Search for the cell housing the specified text and yield its (X, Y) center coordinate. 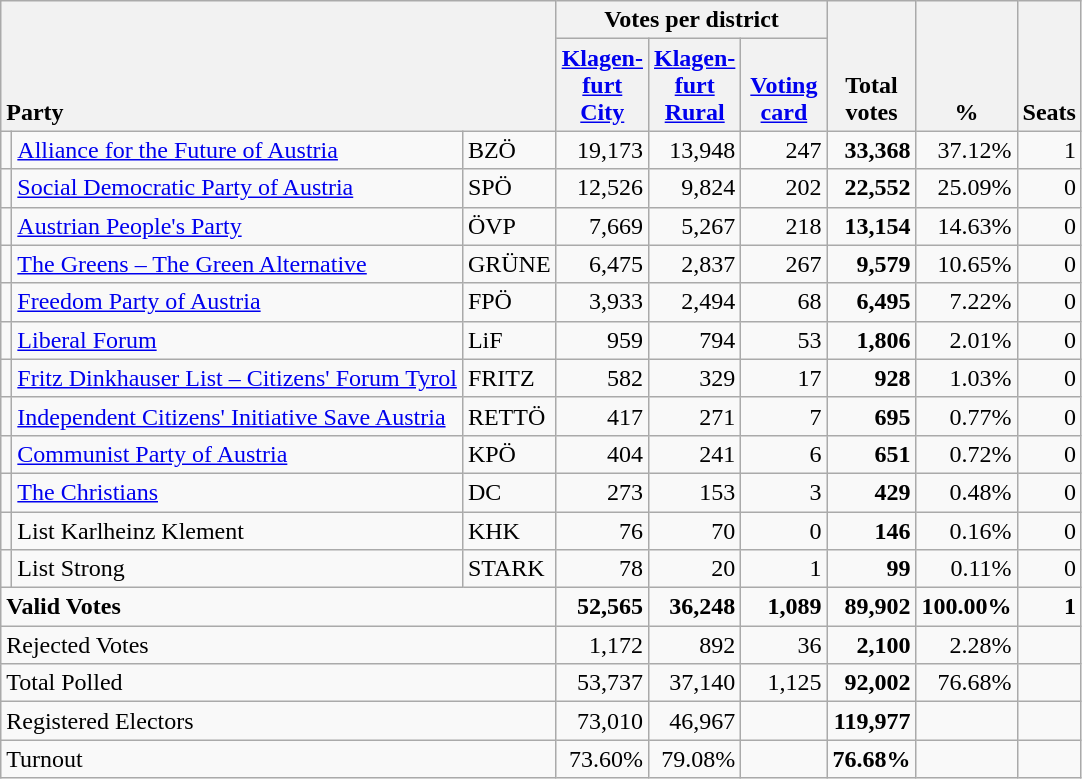
99 (872, 569)
1,125 (784, 683)
25.09% (966, 188)
53 (784, 340)
68 (784, 302)
List Strong (238, 569)
267 (784, 264)
7,669 (602, 226)
37.12% (966, 150)
0.48% (966, 492)
2.01% (966, 340)
218 (784, 226)
241 (694, 454)
1,089 (784, 607)
2,100 (872, 645)
BZÖ (509, 150)
651 (872, 454)
5,267 (694, 226)
Rejected Votes (278, 645)
89,902 (872, 607)
12,526 (602, 188)
76 (602, 531)
RETTÖ (509, 416)
404 (602, 454)
Fritz Dinkhauser List – Citizens' Forum Tyrol (238, 378)
695 (872, 416)
6 (784, 454)
DC (509, 492)
928 (872, 378)
37,140 (694, 683)
36,248 (694, 607)
Social Democratic Party of Austria (238, 188)
794 (694, 340)
9,579 (872, 264)
202 (784, 188)
0.77% (966, 416)
20 (694, 569)
273 (602, 492)
The Christians (238, 492)
959 (602, 340)
KPÖ (509, 454)
247 (784, 150)
33,368 (872, 150)
429 (872, 492)
46,967 (694, 721)
53,737 (602, 683)
329 (694, 378)
0.72% (966, 454)
6,475 (602, 264)
73.60% (602, 759)
2.28% (966, 645)
Seats (1049, 66)
ÖVP (509, 226)
The Greens – The Green Alternative (238, 264)
153 (694, 492)
119,977 (872, 721)
LiF (509, 340)
Klagen-furtCity (602, 85)
Total Polled (278, 683)
582 (602, 378)
KHK (509, 531)
271 (694, 416)
% (966, 66)
13,154 (872, 226)
7.22% (966, 302)
7 (784, 416)
892 (694, 645)
1,806 (872, 340)
Freedom Party of Austria (238, 302)
2,837 (694, 264)
146 (872, 531)
Klagen-furtRural (694, 85)
70 (694, 531)
Communist Party of Austria (238, 454)
1.03% (966, 378)
100.00% (966, 607)
SPÖ (509, 188)
417 (602, 416)
19,173 (602, 150)
FRITZ (509, 378)
2,494 (694, 302)
17 (784, 378)
Valid Votes (278, 607)
List Karlheinz Klement (238, 531)
52,565 (602, 607)
Votingcard (784, 85)
Registered Electors (278, 721)
0.16% (966, 531)
Totalvotes (872, 66)
1,172 (602, 645)
Turnout (278, 759)
Austrian People's Party (238, 226)
Votes per district (692, 20)
10.65% (966, 264)
9,824 (694, 188)
36 (784, 645)
STARK (509, 569)
Independent Citizens' Initiative Save Austria (238, 416)
78 (602, 569)
3,933 (602, 302)
Party (278, 66)
0.11% (966, 569)
3 (784, 492)
Liberal Forum (238, 340)
73,010 (602, 721)
Alliance for the Future of Austria (238, 150)
GRÜNE (509, 264)
14.63% (966, 226)
22,552 (872, 188)
FPÖ (509, 302)
13,948 (694, 150)
6,495 (872, 302)
92,002 (872, 683)
79.08% (694, 759)
